Return (X, Y) of the center of cell containing provided text 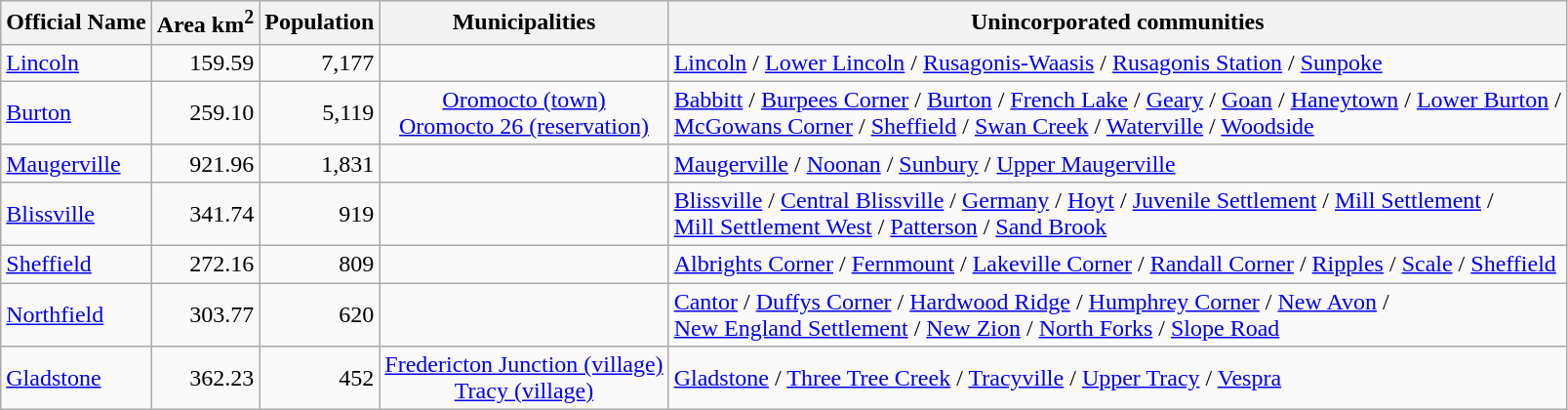
Sheffield (76, 265)
341.74 (205, 213)
1,831 (320, 163)
921.96 (205, 163)
7,177 (320, 62)
303.77 (205, 314)
Lincoln / Lower Lincoln / Rusagonis-Waasis / Rusagonis Station / Sunpoke (1117, 62)
5,119 (320, 113)
Gladstone (76, 379)
Municipalities (524, 23)
Lincoln (76, 62)
452 (320, 379)
919 (320, 213)
620 (320, 314)
Population (320, 23)
259.10 (205, 113)
Official Name (76, 23)
Cantor / Duffys Corner / Hardwood Ridge / Humphrey Corner / New Avon / New England Settlement / New Zion / North Forks / Slope Road (1117, 314)
Gladstone / Three Tree Creek / Tracyville / Upper Tracy / Vespra (1117, 379)
Blissville / Central Blissville / Germany / Hoyt / Juvenile Settlement / Mill Settlement / Mill Settlement West / Patterson / Sand Brook (1117, 213)
Oromocto (town)Oromocto 26 (reservation) (524, 113)
Maugerville / Noonan / Sunbury / Upper Maugerville (1117, 163)
Blissville (76, 213)
Burton (76, 113)
Maugerville (76, 163)
Albrights Corner / Fernmount / Lakeville Corner / Randall Corner / Ripples / Scale / Sheffield (1117, 265)
Area km2 (205, 23)
272.16 (205, 265)
809 (320, 265)
159.59 (205, 62)
Fredericton Junction (village)Tracy (village) (524, 379)
Unincorporated communities (1117, 23)
362.23 (205, 379)
Northfield (76, 314)
